Detect which cell encompasses the target text, then output its (X, Y) center coordinate. 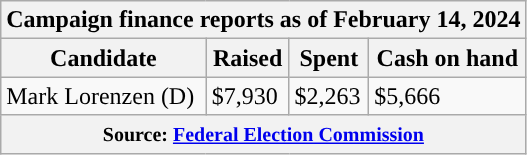
Campaign finance reports as of February 14, 2024 (264, 20)
Raised (248, 58)
$7,930 (248, 96)
Source: Federal Election Commission (264, 134)
Spent (329, 58)
Candidate (104, 58)
$5,666 (448, 96)
Cash on hand (448, 58)
$2,263 (329, 96)
Mark Lorenzen (D) (104, 96)
